Determine the [x, y] coordinate at the center of the cell enclosing the given text.  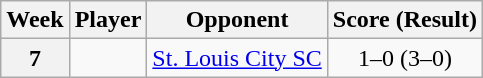
Week [35, 20]
St. Louis City SC [237, 58]
Player [108, 20]
Opponent [237, 20]
1–0 (3–0) [404, 58]
7 [35, 58]
Score (Result) [404, 20]
